Output the [x, y] coordinate of the center of the cell containing the given text.  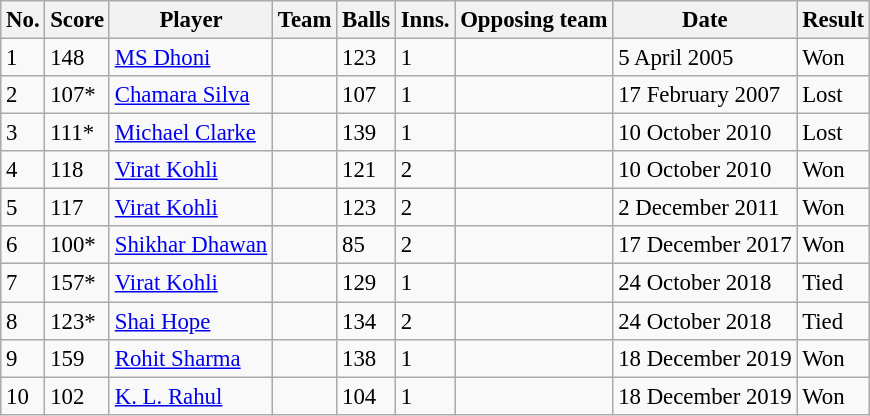
9 [23, 358]
129 [366, 283]
134 [366, 321]
118 [78, 170]
Opposing team [534, 20]
17 December 2017 [705, 245]
8 [23, 321]
Player [190, 20]
Result [834, 20]
6 [23, 245]
K. L. Rahul [190, 396]
111* [78, 133]
3 [23, 133]
121 [366, 170]
MS Dhoni [190, 58]
Team [305, 20]
10 [23, 396]
5 April 2005 [705, 58]
100* [78, 245]
85 [366, 245]
5 [23, 208]
104 [366, 396]
Rohit Sharma [190, 358]
7 [23, 283]
102 [78, 396]
138 [366, 358]
Chamara Silva [190, 95]
17 February 2007 [705, 95]
148 [78, 58]
107* [78, 95]
159 [78, 358]
4 [23, 170]
Balls [366, 20]
Inns. [424, 20]
123* [78, 321]
No. [23, 20]
Shai Hope [190, 321]
117 [78, 208]
Date [705, 20]
139 [366, 133]
Shikhar Dhawan [190, 245]
157* [78, 283]
107 [366, 95]
2 December 2011 [705, 208]
Score [78, 20]
Michael Clarke [190, 133]
